Pinpoint the cell where the given text exists, returning its [x, y] midpoint coordinate. 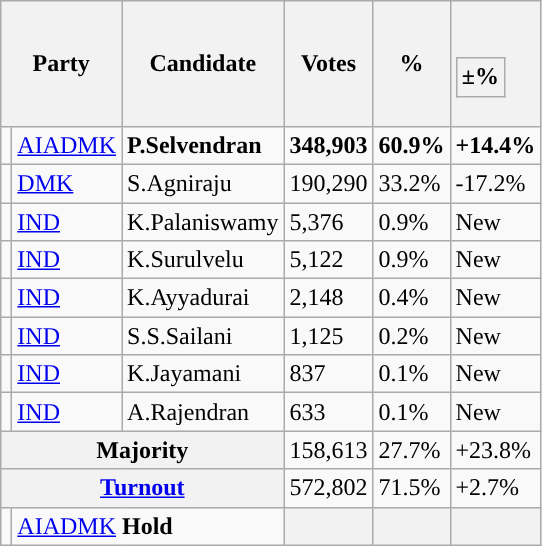
DMK [67, 183]
0.2% [412, 336]
71.5% [412, 488]
190,290 [328, 183]
633 [328, 412]
AIADMK Hold [148, 526]
Votes [328, 64]
158,613 [328, 450]
K.Surulvelu [203, 260]
A.Rajendran [203, 412]
27.7% [412, 450]
Candidate [203, 64]
Majority [142, 450]
572,802 [328, 488]
S.Agniraju [203, 183]
-17.2% [496, 183]
+14.4% [496, 145]
AIADMK [67, 145]
K.Jayamani [203, 374]
60.9% [412, 145]
1,125 [328, 336]
5,376 [328, 221]
2,148 [328, 298]
837 [328, 374]
0.4% [412, 298]
% [412, 64]
K.Ayyadurai [203, 298]
S.S.Sailani [203, 336]
348,903 [328, 145]
5,122 [328, 260]
P.Selvendran [203, 145]
Turnout [142, 488]
Party [62, 64]
+2.7% [496, 488]
33.2% [412, 183]
+23.8% [496, 450]
K.Palaniswamy [203, 221]
